Return the [X, Y] coordinate for the center point of the cell that contains the specified text.  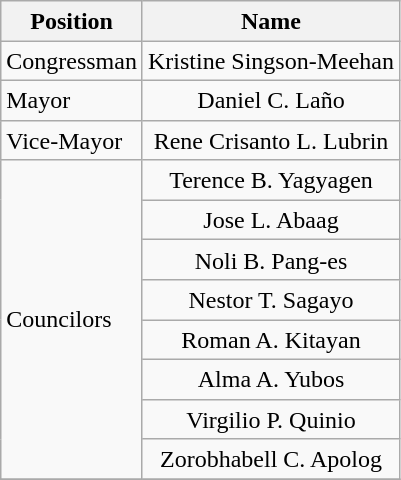
Jose L. Abaag [270, 220]
Virgilio P. Quinio [270, 419]
Daniel C. Laño [270, 100]
Vice-Mayor [72, 140]
Noli B. Pang-es [270, 260]
Zorobhabell C. Apolog [270, 459]
Kristine Singson-Meehan [270, 61]
Nestor T. Sagayo [270, 300]
Rene Crisanto L. Lubrin [270, 140]
Mayor [72, 100]
Congressman [72, 61]
Roman A. Kitayan [270, 340]
Terence B. Yagyagen [270, 180]
Position [72, 21]
Alma A. Yubos [270, 379]
Councilors [72, 320]
Name [270, 21]
